Search for the cell housing the specified text and yield its [X, Y] center coordinate. 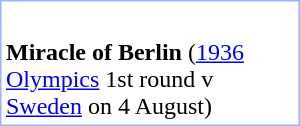
Miracle of Berlin (1936 Olympics 1st round v Sweden on 4 August) [150, 80]
